Identify which cell holds the provided text, then report its [X, Y] central coordinate. 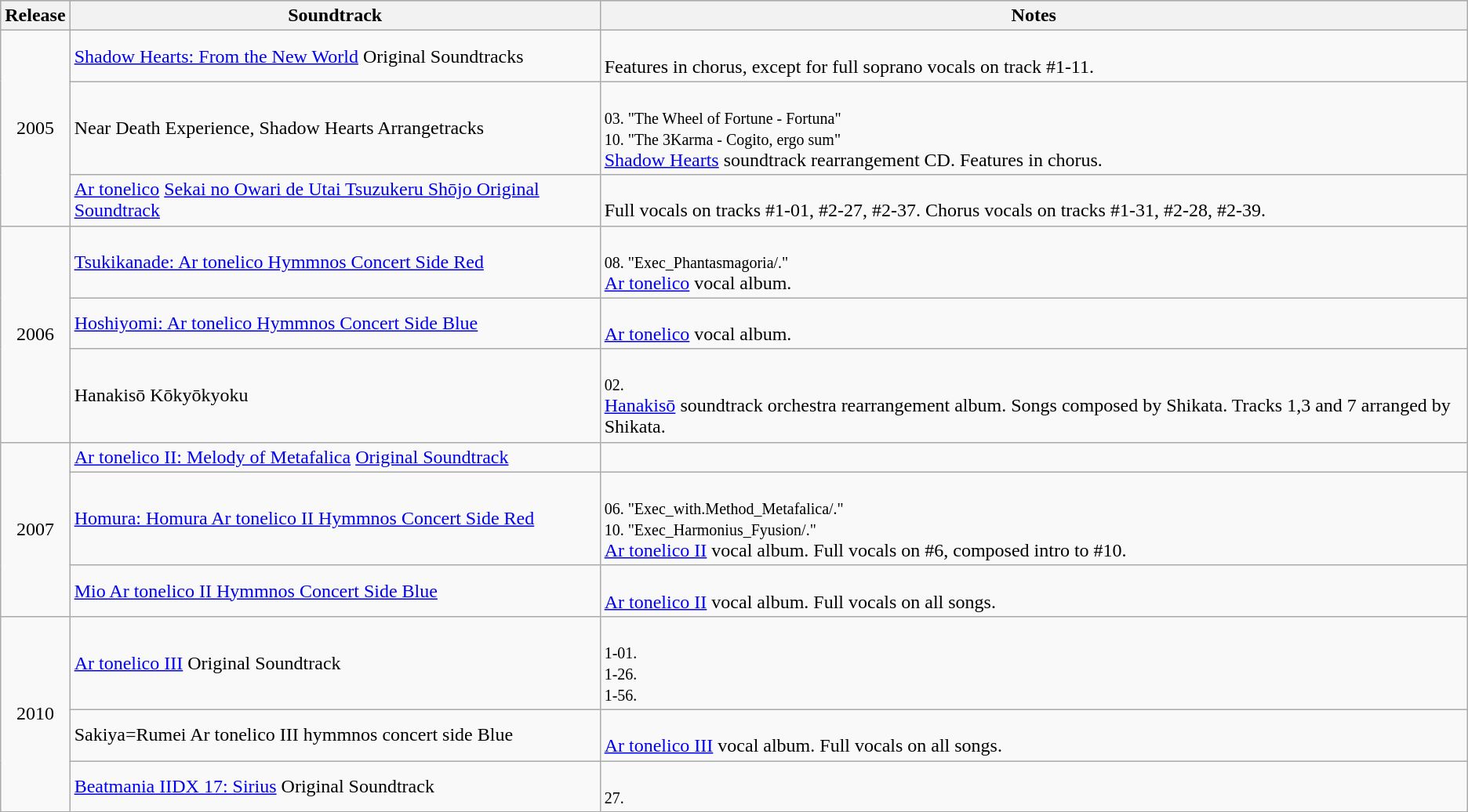
Ar tonelico Sekai no Owari de Utai Tsuzukeru Shōjo Original Soundtrack [335, 201]
03. "The Wheel of Fortune - Fortuna"10. "The 3Karma - Cogito, ergo sum" Shadow Hearts soundtrack rearrangement CD. Features in chorus. [1034, 129]
Hoshiyomi: Ar tonelico Hymmnos Concert Side Blue [335, 323]
27. [1034, 785]
Full vocals on tracks #1-01, #2-27, #2-37. Chorus vocals on tracks #1-31, #2-28, #2-39. [1034, 201]
Ar tonelico III vocal album. Full vocals on all songs. [1034, 735]
Ar tonelico vocal album. [1034, 323]
2005 [35, 129]
Ar tonelico II: Melody of Metafalica Original Soundtrack [335, 457]
06. "Exec_with.Method_Metafalica/."10. "Exec_Harmonius_Fyusion/." Ar tonelico II vocal album. Full vocals on #6, composed intro to #10. [1034, 519]
2010 [35, 713]
02. Hanakisō soundtrack orchestra rearrangement album. Songs composed by Shikata. Tracks 1,3 and 7 arranged by Shikata. [1034, 395]
Hanakisō Kōkyōkyoku [335, 395]
Tsukikanade: Ar tonelico Hymmnos Concert Side Red [335, 262]
Ar tonelico III Original Soundtrack [335, 663]
Mio Ar tonelico II Hymmnos Concert Side Blue [335, 591]
Release [35, 16]
Features in chorus, except for full soprano vocals on track #1-11. [1034, 56]
Near Death Experience, Shadow Hearts Arrangetracks [335, 129]
1-01. 1-26. 1-56. [1034, 663]
2006 [35, 334]
08. "Exec_Phantasmagoria/." Ar tonelico vocal album. [1034, 262]
Sakiya=Rumei Ar tonelico III hymmnos concert side Blue [335, 735]
Notes [1034, 16]
Homura: Homura Ar tonelico II Hymmnos Concert Side Red [335, 519]
Ar tonelico II vocal album. Full vocals on all songs. [1034, 591]
Beatmania IIDX 17: Sirius Original Soundtrack [335, 785]
Shadow Hearts: From the New World Original Soundtracks [335, 56]
Soundtrack [335, 16]
2007 [35, 529]
